Determine the [x, y] coordinate at the center of the cell enclosing the given text.  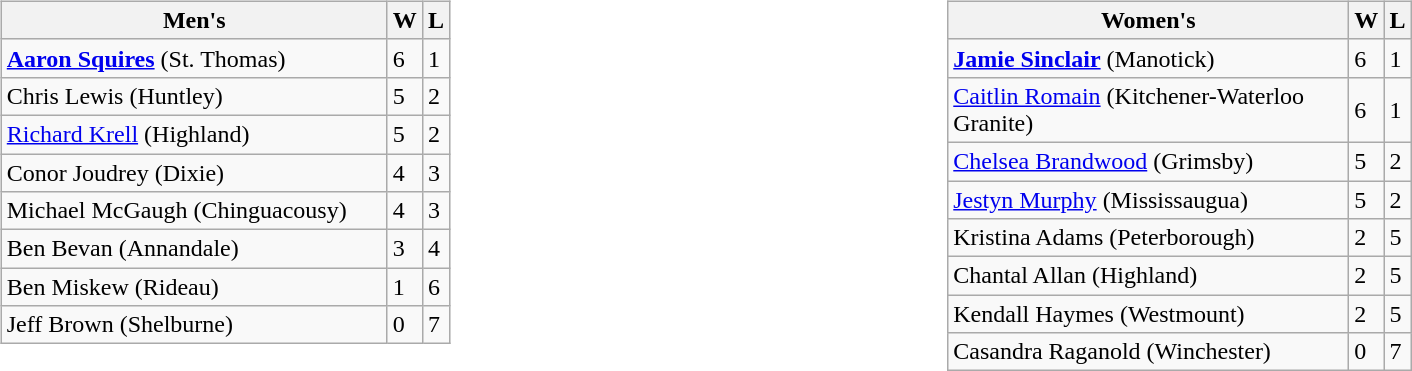
Casandra Raganold (Winchester) [1148, 352]
Aaron Squires (St. Thomas) [194, 58]
Michael McGaugh (Chinguacousy) [194, 211]
Men's [194, 20]
Chantal Allan (Highland) [1148, 276]
Chelsea Brandwood (Grimsby) [1148, 161]
Jamie Sinclair (Manotick) [1148, 58]
Jestyn Murphy (Mississaugua) [1148, 199]
Caitlin Romain (Kitchener-Waterloo Granite) [1148, 110]
Jeff Brown (Shelburne) [194, 325]
Chris Lewis (Huntley) [194, 96]
Ben Bevan (Annandale) [194, 249]
Women's [1148, 20]
Kristina Adams (Peterborough) [1148, 238]
Kendall Haymes (Westmount) [1148, 314]
Richard Krell (Highland) [194, 134]
Conor Joudrey (Dixie) [194, 173]
Ben Miskew (Rideau) [194, 287]
